Pinpoint the cell where the given text exists, returning its [x, y] midpoint coordinate. 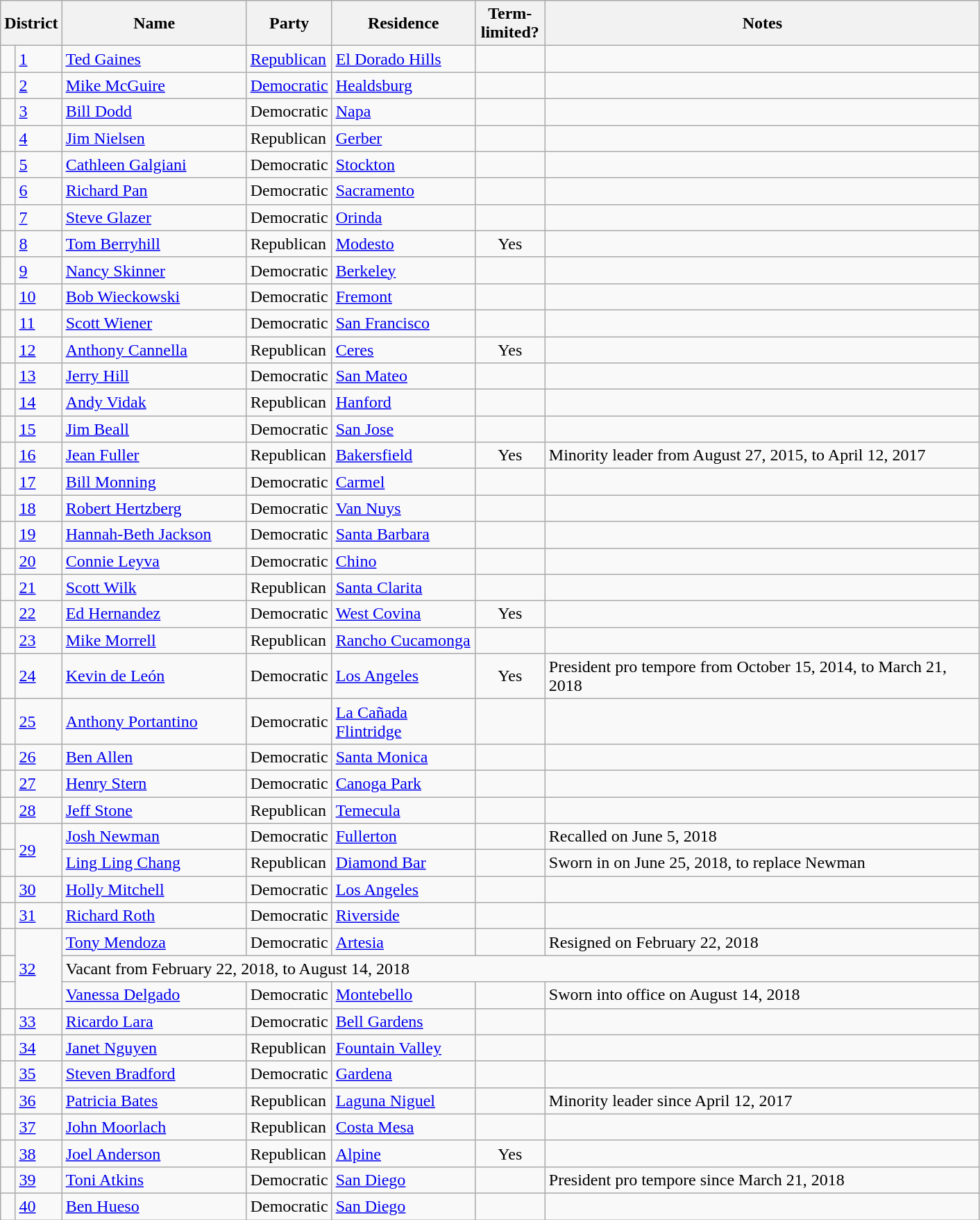
20 [39, 561]
Jerry Hill [154, 376]
34 [39, 1048]
16 [39, 456]
Tony Mendoza [154, 942]
President pro tempore since March 21, 2018 [762, 1180]
Resigned on February 22, 2018 [762, 942]
Henry Stern [154, 783]
Riverside [403, 916]
Bill Dodd [154, 112]
Jim Beall [154, 429]
32 [39, 969]
Toni Atkins [154, 1180]
Josh Newman [154, 837]
Temecula [403, 810]
33 [39, 1021]
Hanford [403, 403]
Notes [762, 24]
Anthony Cannella [154, 349]
Alpine [403, 1153]
Artesia [403, 942]
Bill Monning [154, 482]
Scott Wiener [154, 323]
Connie Leyva [154, 561]
17 [39, 482]
Bob Wieckowski [154, 296]
Laguna Niguel [403, 1101]
West Covina [403, 614]
Ben Allen [154, 757]
Janet Nguyen [154, 1048]
Fullerton [403, 837]
Steve Glazer [154, 217]
18 [39, 508]
Gerber [403, 138]
Anthony Portantino [154, 721]
Minority leader since April 12, 2017 [762, 1101]
25 [39, 721]
Vacant from February 22, 2018, to August 14, 2018 [521, 969]
Fountain Valley [403, 1048]
23 [39, 640]
19 [39, 535]
36 [39, 1101]
Tom Berryhill [154, 244]
Fremont [403, 296]
Costa Mesa [403, 1127]
38 [39, 1153]
Van Nuys [403, 508]
Montebello [403, 995]
12 [39, 349]
Canoga Park [403, 783]
Jean Fuller [154, 456]
14 [39, 403]
Sacramento [403, 191]
15 [39, 429]
Kevin de León [154, 676]
Cathleen Galgiani [154, 165]
Andy Vidak [154, 403]
24 [39, 676]
37 [39, 1127]
Mike Morrell [154, 640]
9 [39, 270]
San Jose [403, 429]
Bakersfield [403, 456]
Term-limited? [509, 24]
28 [39, 810]
District [31, 24]
Jim Nielsen [154, 138]
27 [39, 783]
2 [39, 85]
San Francisco [403, 323]
Hannah-Beth Jackson [154, 535]
6 [39, 191]
Joel Anderson [154, 1153]
Recalled on June 5, 2018 [762, 837]
Napa [403, 112]
Chino [403, 561]
39 [39, 1180]
Scott Wilk [154, 587]
Ted Gaines [154, 59]
Sworn in on June 25, 2018, to replace Newman [762, 863]
Jeff Stone [154, 810]
Ling Ling Chang [154, 863]
Ceres [403, 349]
Holly Mitchell [154, 889]
Ben Hueso [154, 1206]
Mike McGuire [154, 85]
Residence [403, 24]
Party [289, 24]
Stockton [403, 165]
3 [39, 112]
Santa Barbara [403, 535]
Sworn into office on August 14, 2018 [762, 995]
30 [39, 889]
Steven Bradford [154, 1074]
40 [39, 1206]
35 [39, 1074]
26 [39, 757]
Healdsburg [403, 85]
President pro tempore from October 15, 2014, to March 21, 2018 [762, 676]
Rancho Cucamonga [403, 640]
11 [39, 323]
Bell Gardens [403, 1021]
1 [39, 59]
31 [39, 916]
Nancy Skinner [154, 270]
8 [39, 244]
4 [39, 138]
22 [39, 614]
Modesto [403, 244]
Diamond Bar [403, 863]
John Moorlach [154, 1127]
10 [39, 296]
Patricia Bates [154, 1101]
21 [39, 587]
Santa Clarita [403, 587]
Robert Hertzberg [154, 508]
Santa Monica [403, 757]
5 [39, 165]
7 [39, 217]
Vanessa Delgado [154, 995]
13 [39, 376]
Richard Pan [154, 191]
El Dorado Hills [403, 59]
Berkeley [403, 270]
Name [154, 24]
Minority leader from August 27, 2015, to April 12, 2017 [762, 456]
Ricardo Lara [154, 1021]
29 [39, 850]
Ed Hernandez [154, 614]
La Cañada Flintridge [403, 721]
Richard Roth [154, 916]
San Mateo [403, 376]
Gardena [403, 1074]
Orinda [403, 217]
Carmel [403, 482]
